Capture the cell that displays the provided text and extract its (X, Y) central coordinate. 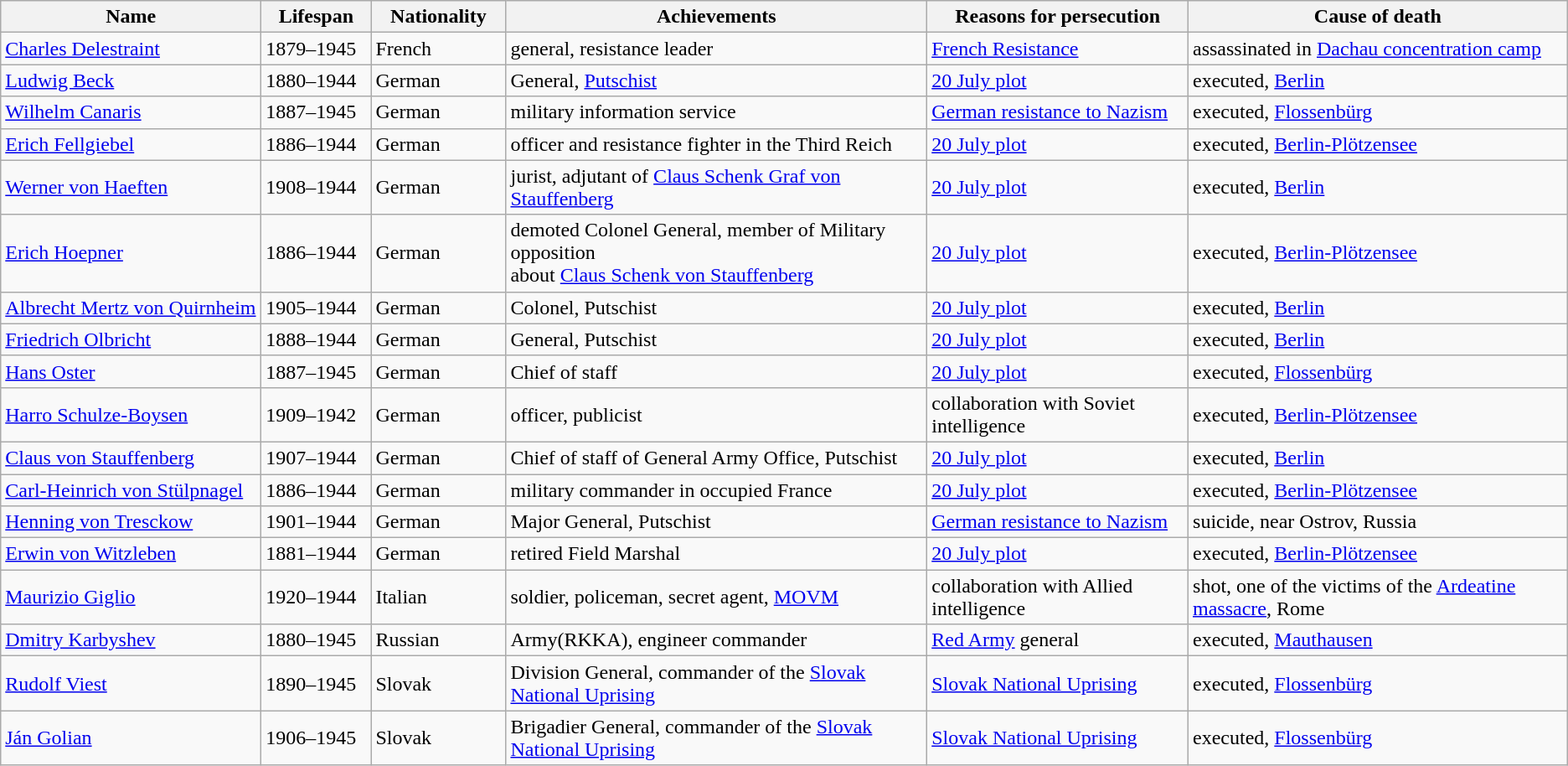
Achievements (717, 17)
1906–1945 (317, 738)
Carl-Heinrich von Stülpnagel (131, 490)
Erich Hoepner (131, 253)
retired Field Marshal (717, 554)
Maurizio Giglio (131, 597)
1920–1944 (317, 597)
Major General, Putschist (717, 522)
Werner von Haeften (131, 188)
collaboration with Soviet intelligence (1058, 414)
shot, one of the victims of the Ardeatine massacre, Rome (1379, 597)
soldier, policeman, secret agent, MOVM (717, 597)
Henning von Tresckow (131, 522)
collaboration with Allied intelligence (1058, 597)
officer and resistance fighter in the Third Reich (717, 144)
Red Army general (1058, 640)
Reasons for persecution (1058, 17)
1880–1945 (317, 640)
Division General, commander of the Slovak National Uprising (717, 684)
Ludwig Beck (131, 80)
Chief of staff (717, 371)
1880–1944 (317, 80)
Nationality (439, 17)
1890–1945 (317, 684)
military commander in occupied France (717, 490)
Wilhelm Canaris (131, 112)
1909–1942 (317, 414)
Albrecht Mertz von Quirnheim (131, 308)
French (439, 49)
Friedrich Olbricht (131, 339)
Erwin von Witzleben (131, 554)
1879–1945 (317, 49)
suicide, near Ostrov, Russia (1379, 522)
Army(RKKA), engineer commander (717, 640)
1905–1944 (317, 308)
Brigadier General, commander of the Slovak National Uprising (717, 738)
1881–1944 (317, 554)
Erich Fellgiebel (131, 144)
demoted Colonel General, member of Military opposition about Claus Schenk von Stauffenberg (717, 253)
Colonel, Putschist (717, 308)
French Resistance (1058, 49)
Italian (439, 597)
Dmitry Karbyshev (131, 640)
1901–1944 (317, 522)
Claus von Stauffenberg (131, 458)
officer, publicist (717, 414)
Ján Golian (131, 738)
1907–1944 (317, 458)
military information service (717, 112)
1908–1944 (317, 188)
Lifespan (317, 17)
Rudolf Viest (131, 684)
Cause of death (1379, 17)
assassinated in Dachau concentration camp (1379, 49)
Name (131, 17)
Charles Delestraint (131, 49)
Harro Schulze-Boysen (131, 414)
Russian (439, 640)
general, resistance leader (717, 49)
1888–1944 (317, 339)
Chief of staff of General Army Office, Putschist (717, 458)
Hans Oster (131, 371)
jurist, adjutant of Claus Schenk Graf von Stauffenberg (717, 188)
executed, Mauthausen (1379, 640)
